Detect which cell encompasses the target text, then output its [x, y] center coordinate. 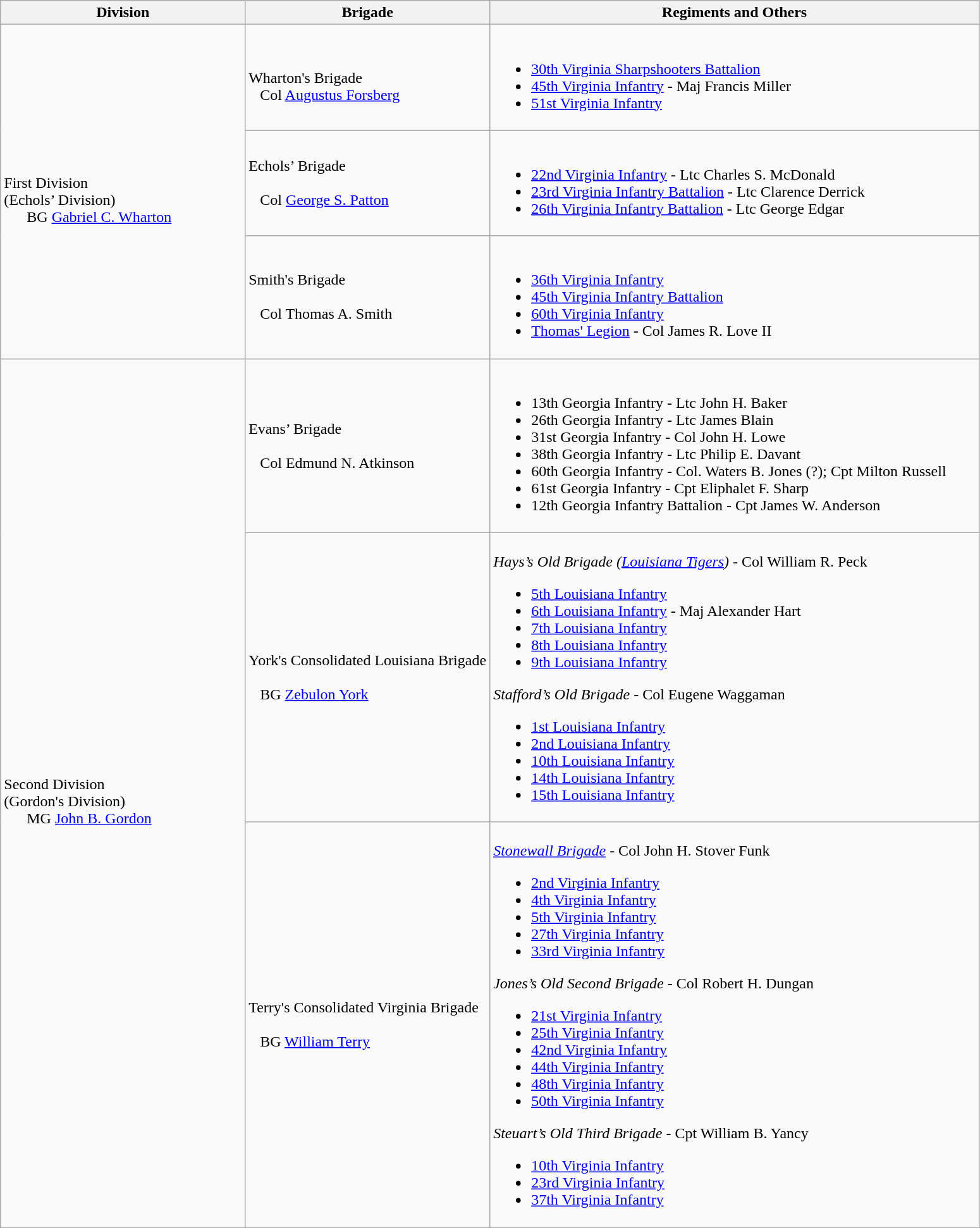
Regiments and Others [735, 13]
York's Consolidated Louisiana Brigade BG Zebulon York [368, 677]
Smith's Brigade Col Thomas A. Smith [368, 297]
First Division (Echols’ Division) BG Gabriel C. Wharton [123, 192]
36th Virginia Infantry45th Virginia Infantry Battalion60th Virginia InfantryThomas' Legion - Col James R. Love II [735, 297]
Evans’ Brigade Col Edmund N. Atkinson [368, 445]
Brigade [368, 13]
Terry's Consolidated Virginia Brigade BG William Terry [368, 1024]
Second Division (Gordon's Division) MG John B. Gordon [123, 793]
30th Virginia Sharpshooters Battalion45th Virginia Infantry - Maj Francis Miller51st Virginia Infantry [735, 77]
Wharton's Brigade Col Augustus Forsberg [368, 77]
Division [123, 13]
Echols’ Brigade Col George S. Patton [368, 183]
